Determine the (x, y) coordinate at the center of the cell enclosing the given text.  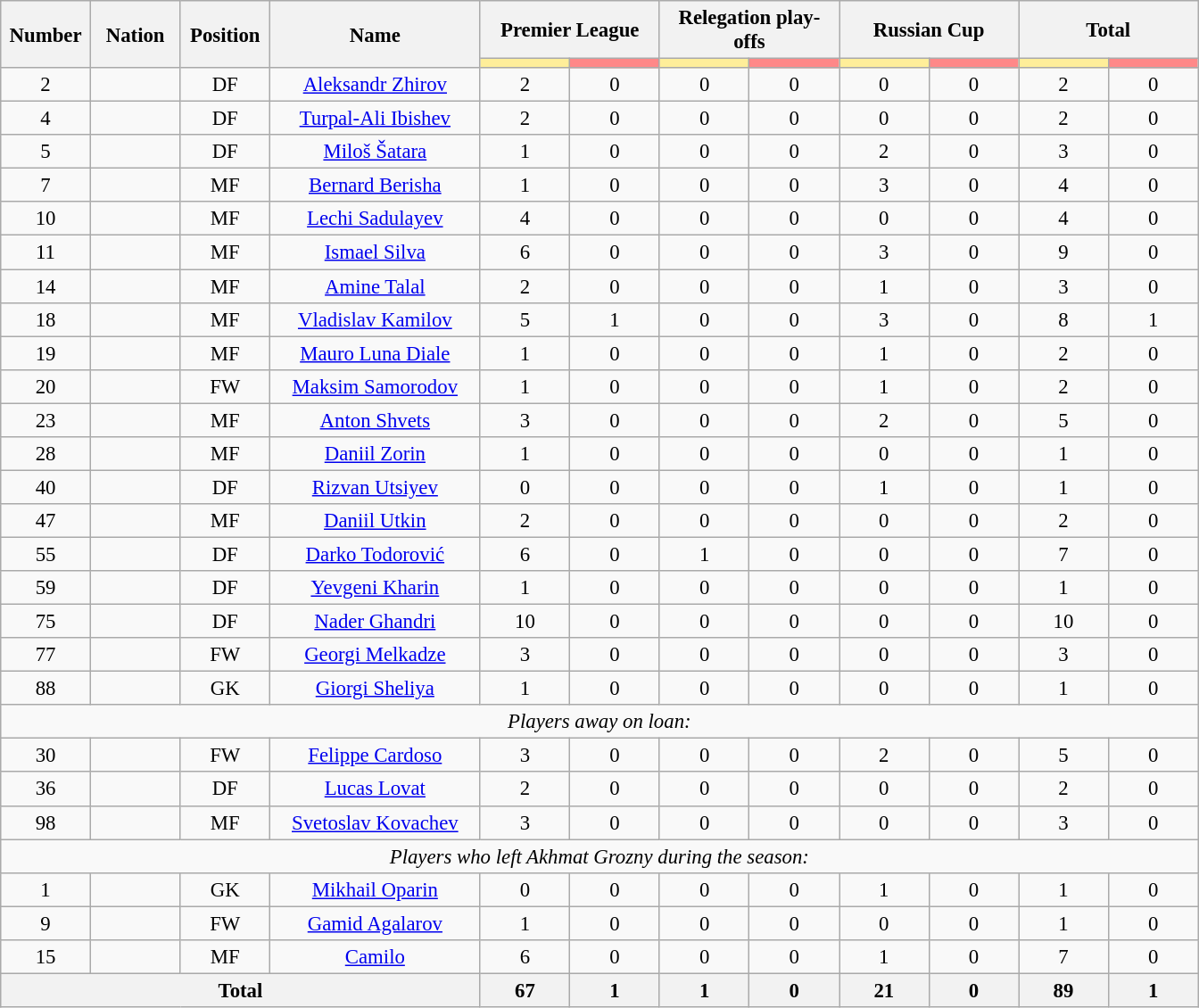
Nader Ghandri (376, 622)
Turpal-Ali Ibishev (376, 119)
Players who left Akhmat Grozny during the season: (599, 856)
Amine Talal (376, 286)
Anton Shvets (376, 420)
Ismael Silva (376, 252)
Aleksandr Zhirov (376, 85)
47 (46, 521)
89 (1063, 990)
23 (46, 420)
Premier League (569, 30)
Daniil Zorin (376, 454)
Felippe Cardoso (376, 756)
Mikhail Oparin (376, 889)
Bernard Berisha (376, 186)
18 (46, 319)
Camilo (376, 957)
Daniil Utkin (376, 521)
28 (46, 454)
Number (46, 34)
77 (46, 655)
Name (376, 34)
Rizvan Utsiyev (376, 487)
Position (225, 34)
19 (46, 353)
Lechi Sadulayev (376, 219)
Maksim Samorodov (376, 386)
Georgi Melkadze (376, 655)
14 (46, 286)
67 (525, 990)
Gamid Agalarov (376, 923)
36 (46, 789)
20 (46, 386)
30 (46, 756)
21 (883, 990)
Miloš Šatara (376, 152)
Yevgeni Kharin (376, 588)
Mauro Luna Diale (376, 353)
Darko Todorović (376, 554)
40 (46, 487)
Vladislav Kamilov (376, 319)
Giorgi Sheliya (376, 689)
8 (1063, 319)
Relegation play-offs (749, 30)
98 (46, 822)
Russian Cup (928, 30)
Players away on loan: (599, 722)
Nation (136, 34)
59 (46, 588)
Lucas Lovat (376, 789)
75 (46, 622)
11 (46, 252)
15 (46, 957)
Svetoslav Kovachev (376, 822)
55 (46, 554)
88 (46, 689)
